From the cell containing the given text, extract its center point as (x, y) coordinate. 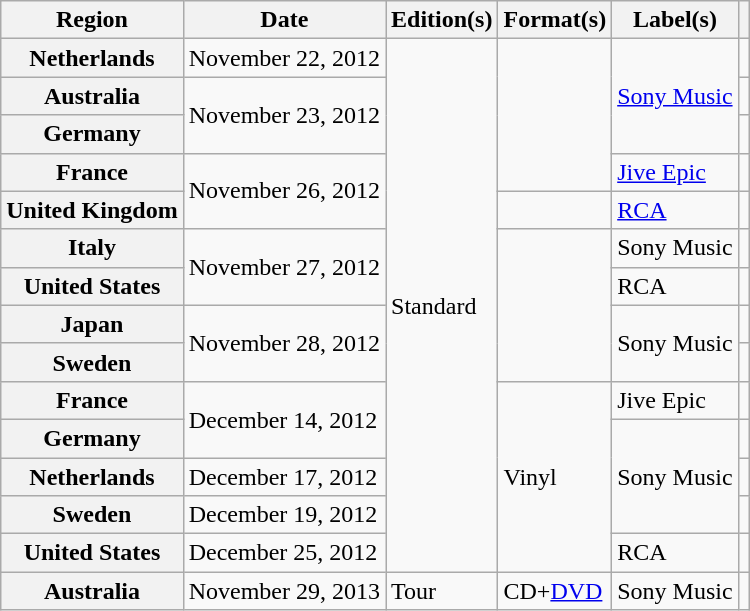
November 23, 2012 (284, 115)
CD+DVD (555, 591)
Vinyl (555, 476)
Label(s) (675, 20)
December 17, 2012 (284, 477)
December 14, 2012 (284, 419)
Format(s) (555, 20)
November 26, 2012 (284, 191)
December 25, 2012 (284, 553)
United Kingdom (92, 210)
Region (92, 20)
Standard (442, 306)
November 29, 2013 (284, 591)
Japan (92, 324)
November 28, 2012 (284, 343)
November 22, 2012 (284, 58)
Date (284, 20)
Edition(s) (442, 20)
December 19, 2012 (284, 515)
Italy (92, 248)
November 27, 2012 (284, 267)
Tour (442, 591)
